Provide the (X, Y) coordinate of the cell's center where the given text is located.  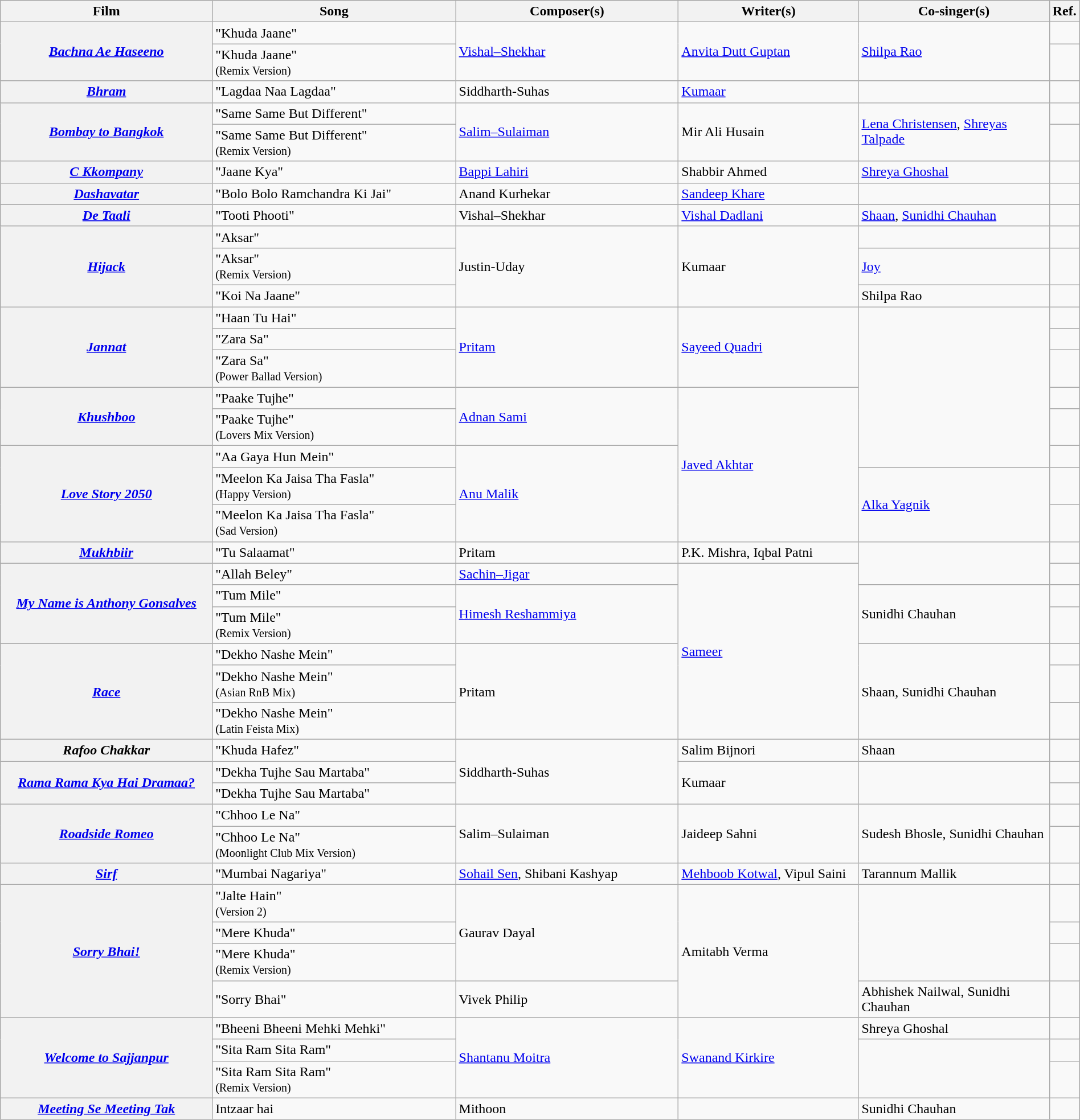
"Tooti Phooti" (334, 215)
Alka Yagnik (954, 504)
Composer(s) (567, 11)
"Haan Tu Hai" (334, 317)
Tarannum Mallik (954, 874)
Hijack (107, 266)
"Dekho Nashe Mein"(Latin Feista Mix) (334, 721)
Abhishek Nailwal, Sunidhi Chauhan (954, 999)
Roadside Romeo (107, 834)
Dashavatar (107, 194)
Adnan Sami (567, 417)
Sorry Bhai! (107, 951)
Anu Malik (567, 494)
"Khuda Jaane"(Remix Version) (334, 63)
"Paake Tujhe" (334, 398)
Sirf (107, 874)
"Dekho Nashe Mein" (334, 654)
Ref. (1064, 11)
Himesh Reshammiya (567, 614)
"Chhoo Le Na"(Moonlight Club Mix Version) (334, 845)
"Same Same But Different" (334, 113)
Sachin–Jigar (567, 574)
Song (334, 11)
Vishal Dadlani (768, 215)
"Sita Ram Sita Ram" (334, 1050)
"Meelon Ka Jaisa Tha Fasla"(Happy Version) (334, 486)
Shabbir Ahmed (768, 172)
Swanand Kirkire (768, 1058)
Rafoo Chakkar (107, 750)
"Zara Sa" (334, 339)
Bombay to Bangkok (107, 132)
Joy (954, 266)
Jannat (107, 346)
Meeting Se Meeting Tak (107, 1109)
Sohail Sen, Shibani Kashyap (567, 874)
Sayeed Quadri (768, 346)
"Sorry Bhai" (334, 999)
Justin-Uday (567, 266)
"Zara Sa"(Power Ballad Version) (334, 369)
"Khuda Jaane" (334, 33)
"Tu Salaamat" (334, 552)
Co-singer(s) (954, 11)
Mithoon (567, 1109)
Love Story 2050 (107, 494)
"Mere Khuda" (334, 933)
Shaan (954, 750)
Javed Akhtar (768, 465)
"Tum Mile"(Remix Version) (334, 625)
Film (107, 11)
"Mumbai Nagariya" (334, 874)
Sandeep Khare (768, 194)
"Lagdaa Naa Lagdaa" (334, 92)
Amitabh Verma (768, 951)
Gaurav Dayal (567, 933)
"Same Same But Different"(Remix Version) (334, 142)
Bappi Lahiri (567, 172)
My Name is Anthony Gonsalves (107, 604)
Anvita Dutt Guptan (768, 51)
"Khuda Hafez" (334, 750)
"Aa Gaya Hun Mein" (334, 457)
"Paake Tujhe"(Lovers Mix Version) (334, 427)
Welcome to Sajjanpur (107, 1058)
"Bheeni Bheeni Mehki Mehki" (334, 1028)
Jaideep Sahni (768, 834)
"Aksar" (334, 237)
Shantanu Moitra (567, 1058)
"Sita Ram Sita Ram"(Remix Version) (334, 1080)
"Tum Mile" (334, 596)
De Taali (107, 215)
Mir Ali Husain (768, 132)
Rama Rama Kya Hai Dramaa? (107, 782)
Salim Bijnori (768, 750)
"Allah Beley" (334, 574)
"Mere Khuda"(Remix Version) (334, 962)
Race (107, 691)
P.K. Mishra, Iqbal Patni (768, 552)
"Chhoo Le Na" (334, 815)
Mehboob Kotwal, Vipul Saini (768, 874)
Anand Kurhekar (567, 194)
Bhram (107, 92)
Sudesh Bhosle, Sunidhi Chauhan (954, 834)
"Dekho Nashe Mein"(Asian RnB Mix) (334, 683)
"Bolo Bolo Ramchandra Ki Jai" (334, 194)
"Jaane Kya" (334, 172)
Bachna Ae Haseeno (107, 51)
Sameer (768, 651)
Lena Christensen, Shreyas Talpade (954, 132)
Intzaar hai (334, 1109)
Writer(s) (768, 11)
"Aksar"(Remix Version) (334, 266)
"Koi Na Jaane" (334, 296)
C Kkompany (107, 172)
Vivek Philip (567, 999)
Khushboo (107, 417)
Mukhbiir (107, 552)
"Jalte Hain"(Version 2) (334, 903)
"Meelon Ka Jaisa Tha Fasla"(Sad Version) (334, 523)
